Extract the (X, Y) coordinate from the center of the cell holding the provided text.  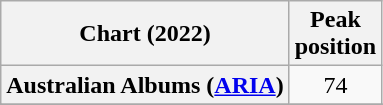
Australian Albums (ARIA) (145, 85)
Peakposition (335, 34)
74 (335, 85)
Chart (2022) (145, 34)
